Provide the [x, y] coordinate of the cell's center where the given text is located.  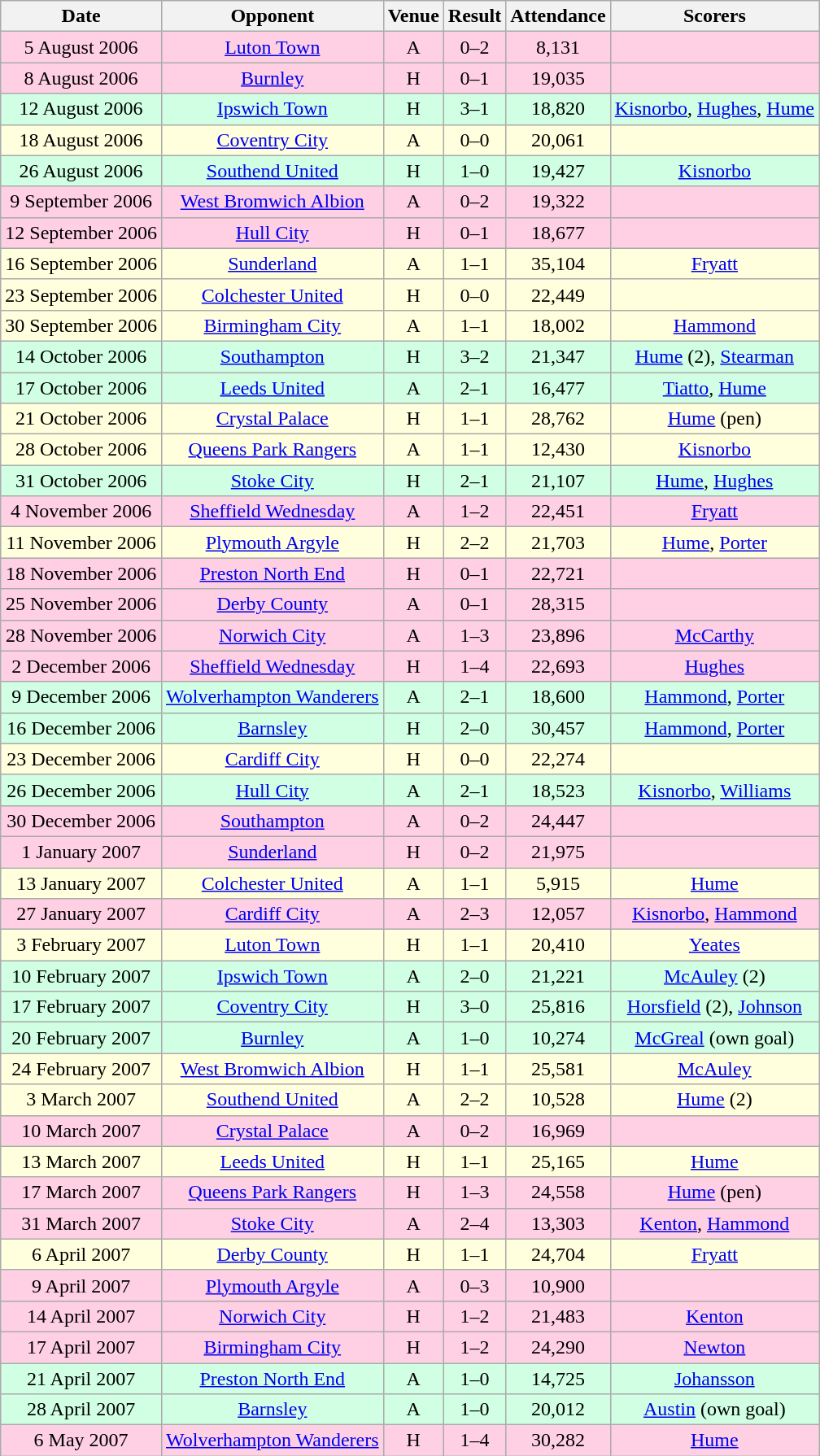
3 March 2007 [81, 1100]
Kenton [714, 1316]
6 April 2007 [81, 1254]
Kisnorbo, Hughes, Hume [714, 109]
20,012 [558, 1410]
Johansson [714, 1379]
Kenton, Hammond [714, 1223]
24,290 [558, 1347]
18,820 [558, 109]
Hume, Hughes [714, 481]
30 December 2006 [81, 821]
24,558 [558, 1192]
Result [474, 16]
3–2 [474, 356]
20 February 2007 [81, 1038]
3–0 [474, 1007]
25,165 [558, 1162]
Newton [714, 1347]
21,703 [558, 543]
24,447 [558, 821]
Kisnorbo, Williams [714, 790]
13 January 2007 [81, 883]
21 October 2006 [81, 419]
8,131 [558, 47]
Date [81, 16]
31 October 2006 [81, 481]
10 February 2007 [81, 976]
22,721 [558, 573]
21,221 [558, 976]
17 March 2007 [81, 1192]
28 April 2007 [81, 1410]
27 January 2007 [81, 914]
8 August 2006 [81, 78]
6 May 2007 [81, 1441]
28 October 2006 [81, 450]
17 April 2007 [81, 1347]
25,816 [558, 1007]
Hume (2) [714, 1100]
25 November 2006 [81, 604]
14,725 [558, 1379]
13,303 [558, 1223]
Hume, Porter [714, 543]
21 April 2007 [81, 1379]
16,477 [558, 388]
18 November 2006 [81, 573]
16,969 [558, 1131]
Scorers [714, 16]
9 April 2007 [81, 1285]
28 November 2006 [81, 635]
21,107 [558, 481]
24,704 [558, 1254]
Austin (own goal) [714, 1410]
10,528 [558, 1100]
20,410 [558, 945]
McAuley [714, 1069]
Hammond [714, 325]
23 December 2006 [81, 759]
18,600 [558, 697]
22,274 [558, 759]
12 September 2006 [81, 233]
12 August 2006 [81, 109]
19,035 [558, 78]
17 October 2006 [81, 388]
22,449 [558, 294]
24 February 2007 [81, 1069]
18,523 [558, 790]
2–3 [474, 914]
10,900 [558, 1285]
Yeates [714, 945]
17 February 2007 [81, 1007]
19,427 [558, 171]
2 December 2006 [81, 666]
Tiatto, Hume [714, 388]
22,451 [558, 512]
35,104 [558, 264]
Kisnorbo, Hammond [714, 914]
Hume (2), Stearman [714, 356]
Horsfield (2), Johnson [714, 1007]
23 September 2006 [81, 294]
26 August 2006 [81, 171]
5 August 2006 [81, 47]
26 December 2006 [81, 790]
18 August 2006 [81, 140]
28,762 [558, 419]
21,347 [558, 356]
12,430 [558, 450]
Attendance [558, 16]
0–3 [474, 1285]
McCarthy [714, 635]
30,282 [558, 1441]
22,693 [558, 666]
30,457 [558, 728]
9 September 2006 [81, 202]
14 October 2006 [81, 356]
4 November 2006 [81, 512]
21,975 [558, 852]
10 March 2007 [81, 1131]
25,581 [558, 1069]
Venue [413, 16]
30 September 2006 [81, 325]
5,915 [558, 883]
11 November 2006 [81, 543]
31 March 2007 [81, 1223]
1 January 2007 [81, 852]
16 September 2006 [81, 264]
14 April 2007 [81, 1316]
20,061 [558, 140]
McAuley (2) [714, 976]
18,002 [558, 325]
13 March 2007 [81, 1162]
3 February 2007 [81, 945]
10,274 [558, 1038]
2–4 [474, 1223]
23,896 [558, 635]
Opponent [272, 16]
28,315 [558, 604]
16 December 2006 [81, 728]
McGreal (own goal) [714, 1038]
18,677 [558, 233]
Hughes [714, 666]
3–1 [474, 109]
9 December 2006 [81, 697]
21,483 [558, 1316]
12,057 [558, 914]
19,322 [558, 202]
